Capture the cell that displays the provided text and extract its (X, Y) central coordinate. 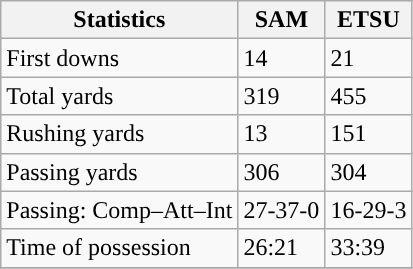
13 (282, 134)
151 (368, 134)
455 (368, 96)
Passing yards (120, 172)
21 (368, 58)
ETSU (368, 20)
Passing: Comp–Att–Int (120, 210)
27-37-0 (282, 210)
First downs (120, 58)
Total yards (120, 96)
SAM (282, 20)
319 (282, 96)
Time of possession (120, 248)
Statistics (120, 20)
304 (368, 172)
306 (282, 172)
26:21 (282, 248)
Rushing yards (120, 134)
16-29-3 (368, 210)
14 (282, 58)
33:39 (368, 248)
